Output the (x, y) coordinate of the center of the cell containing the given text.  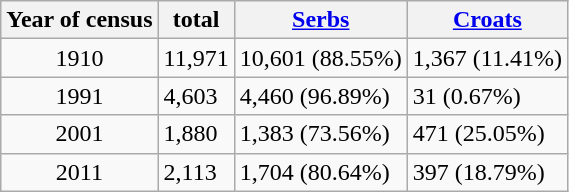
471 (25.05%) (487, 134)
2011 (80, 172)
4,460 (96.89%) (320, 96)
Croats (487, 20)
10,601 (88.55%) (320, 58)
Serbs (320, 20)
total (196, 20)
1991 (80, 96)
11,971 (196, 58)
1910 (80, 58)
1,383 (73.56%) (320, 134)
2001 (80, 134)
1,704 (80.64%) (320, 172)
31 (0.67%) (487, 96)
397 (18.79%) (487, 172)
1,880 (196, 134)
4,603 (196, 96)
2,113 (196, 172)
Year of census (80, 20)
1,367 (11.41%) (487, 58)
